Return the (x, y) coordinate for the center point of the cell that contains the specified text.  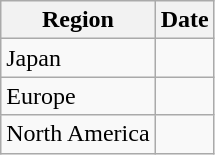
Japan (78, 58)
Europe (78, 96)
Region (78, 20)
North America (78, 134)
Date (184, 20)
